Return [x, y] of the center of cell containing provided text 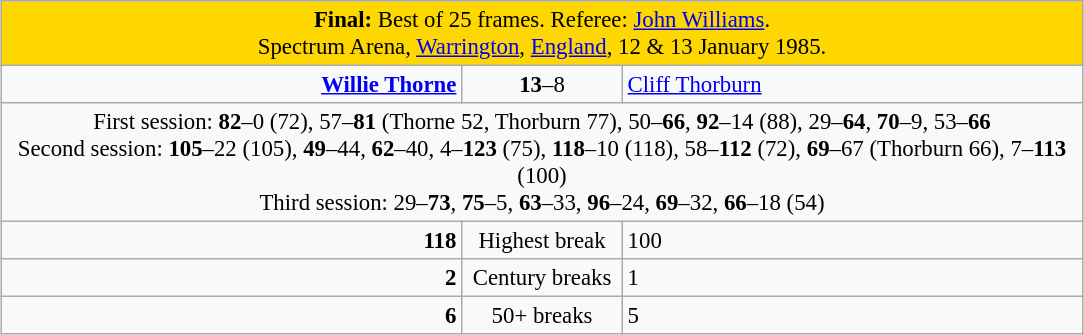
13–8 [542, 85]
Cliff Thorburn [852, 85]
Final: Best of 25 frames. Referee: John Williams. Spectrum Arena, Warrington, England, 12 & 13 January 1985. [542, 34]
1 [852, 278]
100 [852, 241]
Highest break [542, 241]
118 [232, 241]
5 [852, 316]
Century breaks [542, 278]
6 [232, 316]
50+ breaks [542, 316]
2 [232, 278]
Willie Thorne [232, 85]
